Locate the cell with the specified text and output its [X, Y] center coordinate. 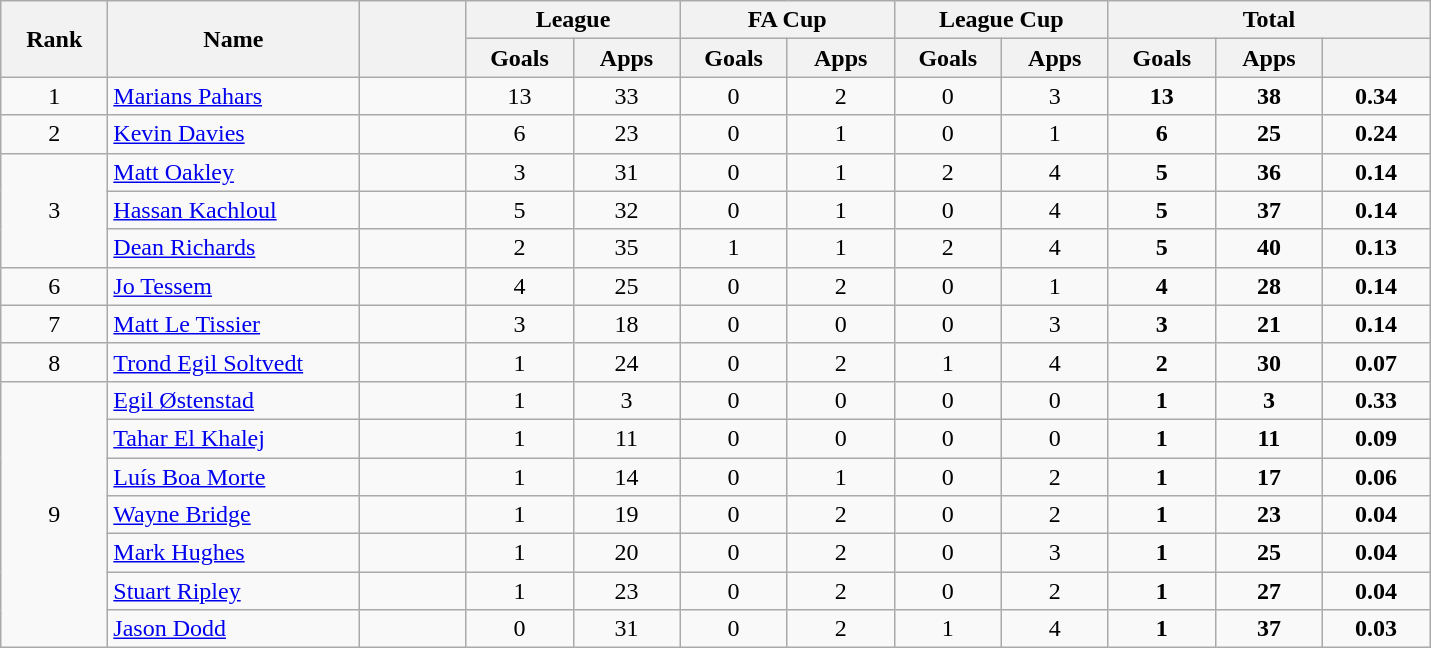
18 [626, 324]
Wayne Bridge [234, 515]
Stuart Ripley [234, 591]
Mark Hughes [234, 553]
Trond Egil Soltvedt [234, 362]
Egil Østenstad [234, 400]
Luís Boa Morte [234, 477]
33 [626, 96]
19 [626, 515]
40 [1268, 248]
27 [1268, 591]
21 [1268, 324]
0.06 [1376, 477]
Jason Dodd [234, 629]
9 [54, 514]
7 [54, 324]
Kevin Davies [234, 134]
0.03 [1376, 629]
Jo Tessem [234, 286]
28 [1268, 286]
36 [1268, 172]
Marians Pahars [234, 96]
14 [626, 477]
0.33 [1376, 400]
35 [626, 248]
32 [626, 210]
24 [626, 362]
League [573, 20]
Hassan Kachloul [234, 210]
Matt Le Tissier [234, 324]
FA Cup [787, 20]
0.09 [1376, 438]
8 [54, 362]
30 [1268, 362]
20 [626, 553]
Name [234, 39]
League Cup [1001, 20]
Dean Richards [234, 248]
Matt Oakley [234, 172]
Rank [54, 39]
0.07 [1376, 362]
Tahar El Khalej [234, 438]
0.34 [1376, 96]
38 [1268, 96]
0.24 [1376, 134]
0.13 [1376, 248]
Total [1268, 20]
17 [1268, 477]
